Pinpoint the cell where the given text exists, returning its [x, y] midpoint coordinate. 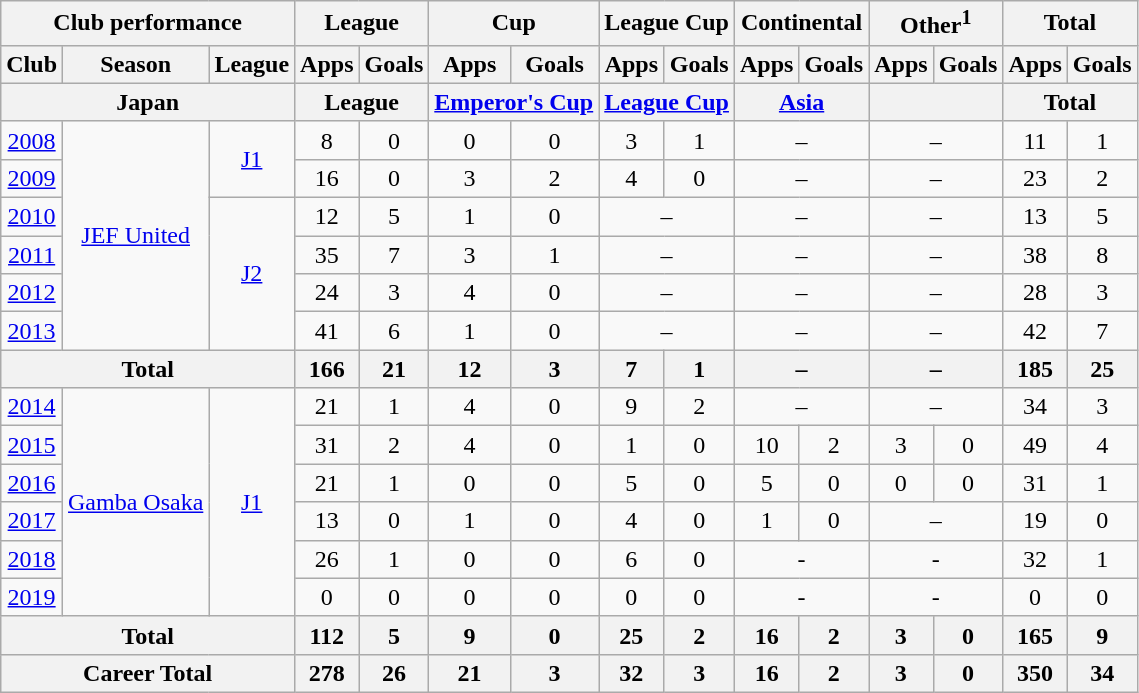
2016 [32, 483]
Emperor's Cup [514, 102]
165 [1035, 635]
28 [1035, 293]
Asia [801, 102]
Season [136, 64]
J2 [252, 274]
Japan [148, 102]
2013 [32, 331]
2010 [32, 217]
23 [1035, 178]
Career Total [148, 673]
49 [1035, 445]
35 [327, 255]
38 [1035, 255]
2018 [32, 559]
166 [327, 369]
41 [327, 331]
Club performance [148, 24]
10 [766, 445]
19 [1035, 521]
JEF United [136, 235]
11 [1035, 140]
2015 [32, 445]
278 [327, 673]
42 [1035, 331]
2009 [32, 178]
185 [1035, 369]
350 [1035, 673]
2008 [32, 140]
24 [327, 293]
2014 [32, 407]
Gamba Osaka [136, 502]
Club [32, 64]
Other1 [936, 24]
2012 [32, 293]
112 [327, 635]
Cup [514, 24]
2011 [32, 255]
2017 [32, 521]
2019 [32, 597]
Continental [801, 24]
